Output the [X, Y] coordinate of the center of the cell containing the given text.  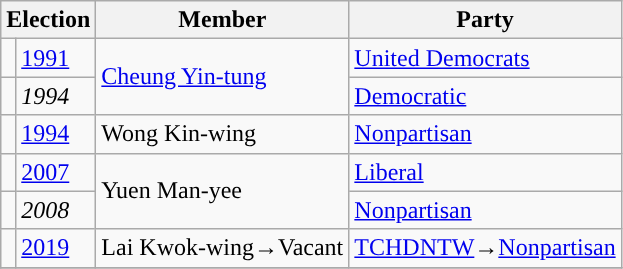
United Democrats [485, 58]
Lai Kwok-wing→Vacant [222, 248]
1991 [56, 58]
Election [48, 20]
Member [222, 20]
Cheung Yin-tung [222, 77]
2007 [56, 172]
Democratic [485, 96]
Liberal [485, 172]
Wong Kin-wing [222, 134]
2008 [56, 210]
TCHDNTW→Nonpartisan [485, 248]
2019 [56, 248]
Party [485, 20]
Yuen Man-yee [222, 191]
